Capture the cell that displays the provided text and extract its (X, Y) central coordinate. 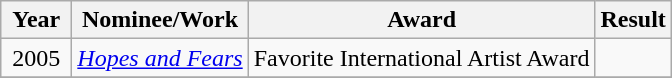
Nominee/Work (160, 20)
Award (422, 20)
Hopes and Fears (160, 58)
2005 (36, 58)
Favorite International Artist Award (422, 58)
Result (633, 20)
Year (36, 20)
